Detect which cell encompasses the target text, then output its (x, y) center coordinate. 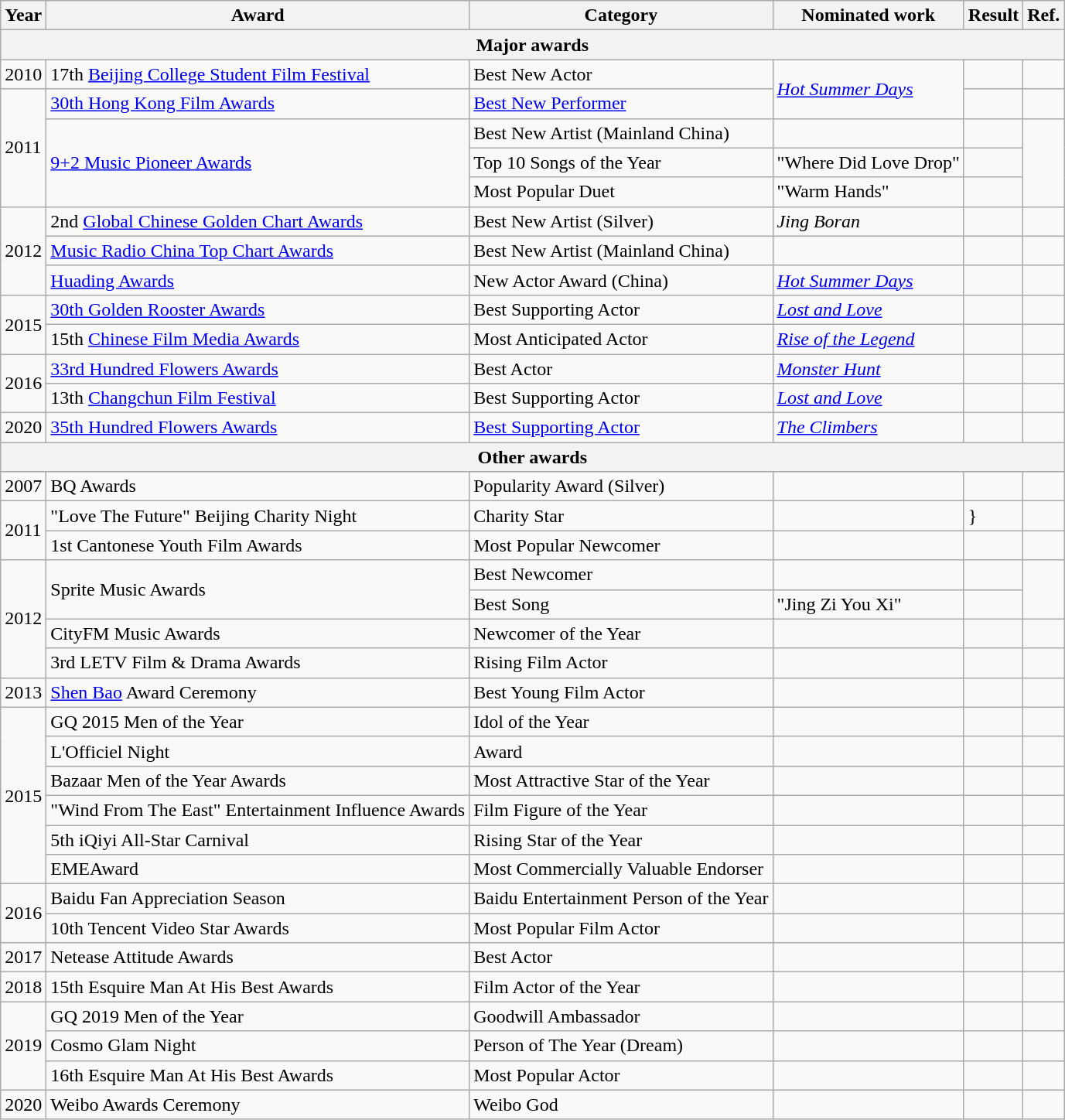
30th Hong Kong Film Awards (258, 104)
Nominated work (868, 15)
Jing Boran (868, 221)
Newcomer of the Year (621, 633)
Goodwill Ambassador (621, 1016)
Idol of the Year (621, 722)
Year (23, 15)
35th Hundred Flowers Awards (258, 428)
Most Popular Duet (621, 192)
GQ 2015 Men of the Year (258, 722)
Most Attractive Star of the Year (621, 780)
2017 (23, 958)
15th Chinese Film Media Awards (258, 339)
Netease Attitude Awards (258, 958)
15th Esquire Man At His Best Awards (258, 987)
Weibo God (621, 1105)
Rise of the Legend (868, 339)
L'Officiel Night (258, 751)
"Warm Hands" (868, 192)
Best New Performer (621, 104)
EMEAward (258, 869)
9+2 Music Pioneer Awards (258, 162)
13th Changchun Film Festival (258, 398)
Sprite Music Awards (258, 589)
Cosmo Glam Night (258, 1046)
Best Newcomer (621, 575)
Shen Bao Award Ceremony (258, 692)
"Where Did Love Drop" (868, 162)
Best New Actor (621, 74)
10th Tencent Video Star Awards (258, 928)
"Love The Future" Beijing Charity Night (258, 516)
} (993, 516)
Category (621, 15)
Film Actor of the Year (621, 987)
CityFM Music Awards (258, 633)
Other awards (532, 457)
"Wind From The East" Entertainment Influence Awards (258, 810)
Baidu Entertainment Person of the Year (621, 899)
16th Esquire Man At His Best Awards (258, 1075)
"Jing Zi You Xi" (868, 604)
2nd Global Chinese Golden Chart Awards (258, 221)
Major awards (532, 45)
Most Commercially Valuable Endorser (621, 869)
Best Song (621, 604)
BQ Awards (258, 487)
Top 10 Songs of the Year (621, 162)
Most Popular Actor (621, 1075)
Baidu Fan Appreciation Season (258, 899)
Person of The Year (Dream) (621, 1046)
Weibo Awards Ceremony (258, 1105)
GQ 2019 Men of the Year (258, 1016)
Rising Film Actor (621, 663)
Monster Hunt (868, 369)
5th iQiyi All-Star Carnival (258, 839)
2007 (23, 487)
Huading Awards (258, 280)
Charity Star (621, 516)
Most Anticipated Actor (621, 339)
Best New Artist (Silver) (621, 221)
2019 (23, 1046)
Music Radio China Top Chart Awards (258, 251)
Popularity Award (Silver) (621, 487)
30th Golden Rooster Awards (258, 309)
Rising Star of the Year (621, 839)
New Actor Award (China) (621, 280)
Most Popular Newcomer (621, 545)
17th Beijing College Student Film Festival (258, 74)
2013 (23, 692)
The Climbers (868, 428)
Best Young Film Actor (621, 692)
2018 (23, 987)
Result (993, 15)
2010 (23, 74)
Film Figure of the Year (621, 810)
1st Cantonese Youth Film Awards (258, 545)
Bazaar Men of the Year Awards (258, 780)
33rd Hundred Flowers Awards (258, 369)
Most Popular Film Actor (621, 928)
Ref. (1044, 15)
3rd LETV Film & Drama Awards (258, 663)
